Find where the given text appears and provide that cell's center as (x, y) coordinate. 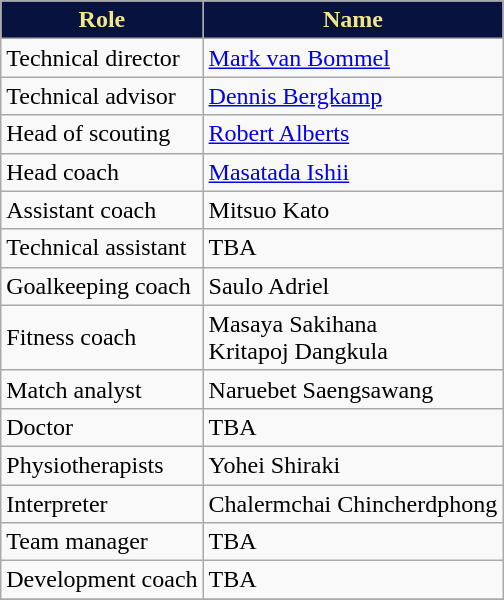
Fitness coach (102, 338)
Mark van Bommel (353, 58)
Physiotherapists (102, 465)
Naruebet Saengsawang (353, 389)
Yohei Shiraki (353, 465)
Head coach (102, 172)
Development coach (102, 580)
Name (353, 20)
Match analyst (102, 389)
Robert Alberts (353, 134)
Technical assistant (102, 248)
Dennis Bergkamp (353, 96)
Masaya Sakihana Kritapoj Dangkula (353, 338)
Technical director (102, 58)
Saulo Adriel (353, 286)
Goalkeeping coach (102, 286)
Chalermchai Chincherdphong (353, 503)
Team manager (102, 542)
Interpreter (102, 503)
Mitsuo Kato (353, 210)
Head of scouting (102, 134)
Role (102, 20)
Technical advisor (102, 96)
Assistant coach (102, 210)
Masatada Ishii (353, 172)
Doctor (102, 427)
